Capture the cell that displays the provided text and extract its (x, y) central coordinate. 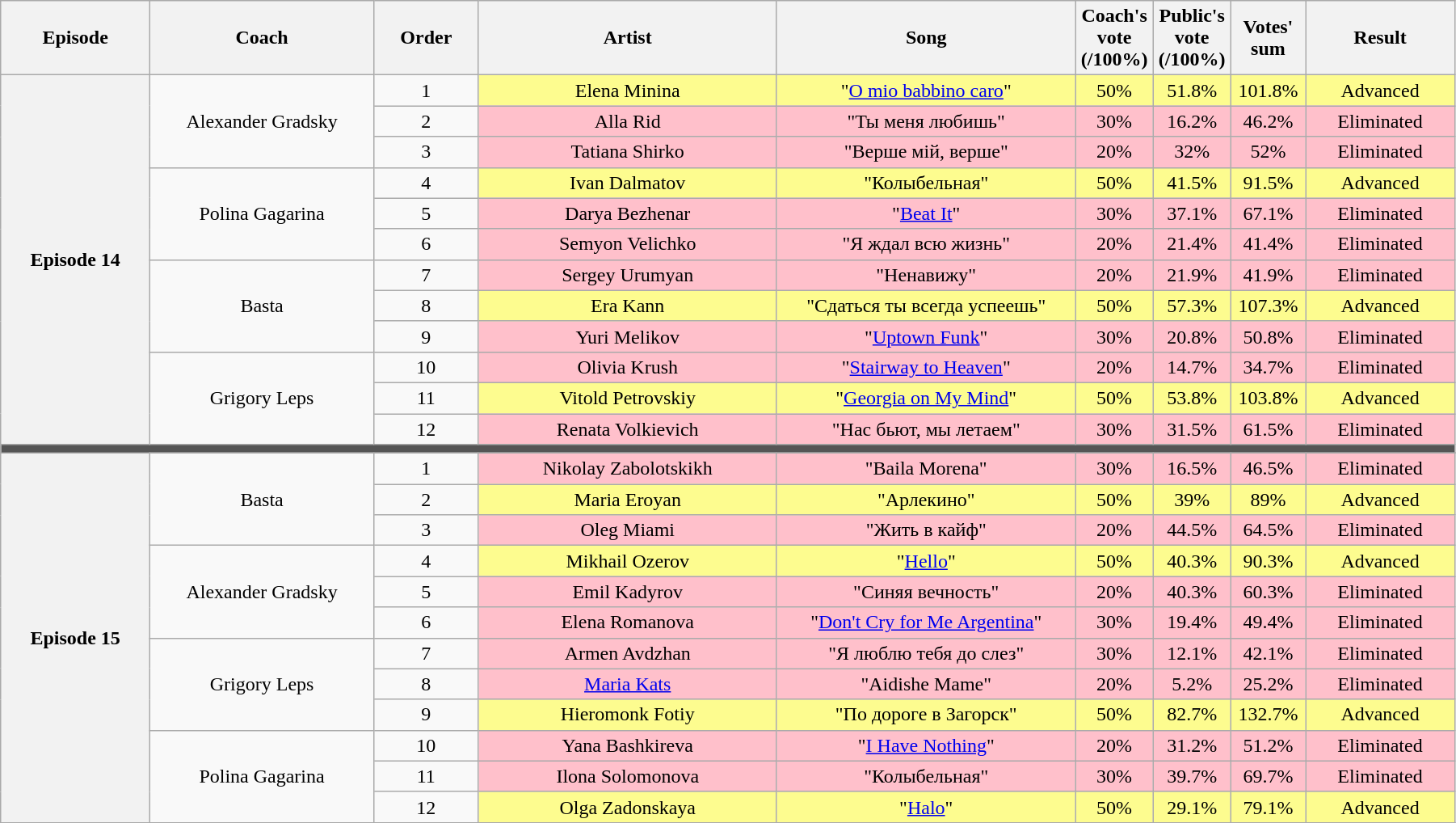
"Hello" (926, 561)
21.4% (1192, 244)
"O mio babbino caro" (926, 91)
67.1% (1268, 213)
60.3% (1268, 592)
Result (1380, 38)
"Halo" (926, 807)
"Ты меня любишь" (926, 121)
Episode 15 (76, 639)
41.9% (1268, 275)
25.2% (1268, 684)
12.1% (1192, 653)
103.8% (1268, 398)
Maria Eroyan (628, 500)
Armen Avdzhan (628, 653)
14.7% (1192, 367)
Ilona Solomonova (628, 776)
"Я ждал всю жизнь" (926, 244)
Nikolay Zabolotskikh (628, 469)
Olivia Krush (628, 367)
Sergey Urumyan (628, 275)
19.4% (1192, 623)
Elena Minina (628, 91)
Era Kann (628, 306)
Votes' sum (1268, 38)
"Georgia on My Mind" (926, 398)
Renata Volkievich (628, 429)
52% (1268, 152)
107.3% (1268, 306)
"Stairway to Heaven" (926, 367)
41.4% (1268, 244)
Emil Kadyrov (628, 592)
Yana Bashkireva (628, 745)
Olga Zadonskaya (628, 807)
32% (1192, 152)
"Aidishe Mame" (926, 684)
37.1% (1192, 213)
61.5% (1268, 429)
Vitold Petrovskiy (628, 398)
21.9% (1192, 275)
46.5% (1268, 469)
79.1% (1268, 807)
41.5% (1192, 183)
"Don't Cry for Me Argentina" (926, 623)
Hieromonk Fotiy (628, 715)
57.3% (1192, 306)
Semyon Velichko (628, 244)
"Жить в кайф" (926, 530)
Public's vote (/100%) (1192, 38)
Elena Romanova (628, 623)
Ivan Dalmatov (628, 183)
101.8% (1268, 91)
"Baila Morena" (926, 469)
Order (427, 38)
89% (1268, 500)
"I Have Nothing" (926, 745)
"Сдаться ты всегда успеешь" (926, 306)
16.5% (1192, 469)
"Синяя вечность" (926, 592)
Mikhail Ozerov (628, 561)
Episode (76, 38)
64.5% (1268, 530)
"Ненавижу" (926, 275)
16.2% (1192, 121)
51.2% (1268, 745)
Episode 14 (76, 260)
69.7% (1268, 776)
Oleg Miami (628, 530)
Maria Kats (628, 684)
31.5% (1192, 429)
Yuri Melikov (628, 336)
51.8% (1192, 91)
Darya Bezhenar (628, 213)
50.8% (1268, 336)
20.8% (1192, 336)
31.2% (1192, 745)
42.1% (1268, 653)
39% (1192, 500)
"Нас бьют, мы летаем" (926, 429)
"По дороге в Загорск" (926, 715)
44.5% (1192, 530)
39.7% (1192, 776)
"Uptown Funk" (926, 336)
Alla Rid (628, 121)
Coach (262, 38)
"Beat It" (926, 213)
82.7% (1192, 715)
Coach's vote (/100%) (1114, 38)
46.2% (1268, 121)
29.1% (1192, 807)
"Верше мiй, верше" (926, 152)
Artist (628, 38)
"Арлекино" (926, 500)
49.4% (1268, 623)
90.3% (1268, 561)
91.5% (1268, 183)
34.7% (1268, 367)
5.2% (1192, 684)
132.7% (1268, 715)
53.8% (1192, 398)
Song (926, 38)
Tatiana Shirko (628, 152)
"Я люблю тебя до слез" (926, 653)
